Return (X, Y) of the center of cell containing provided text 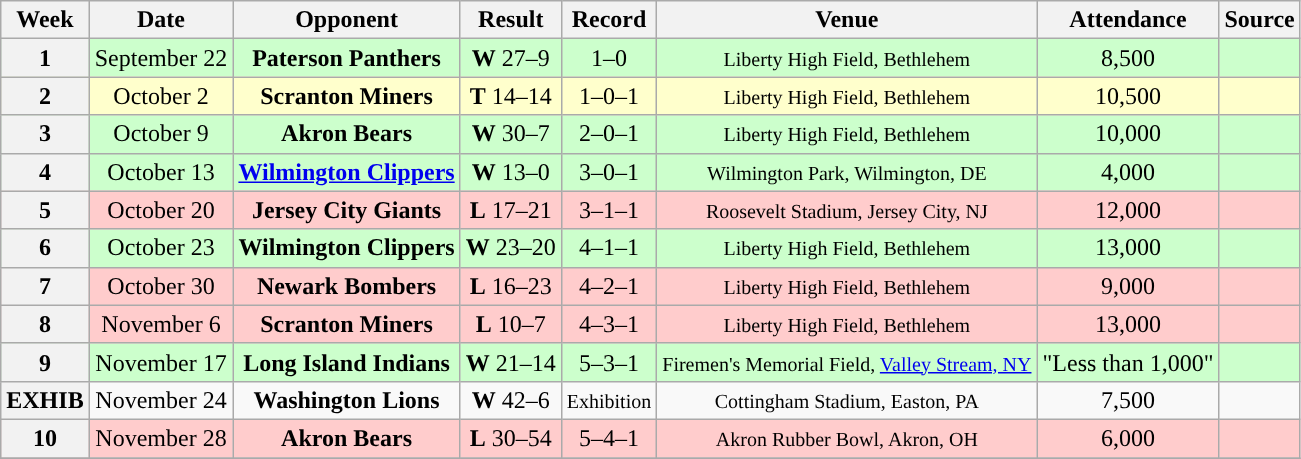
Wilmington Park, Wilmington, DE (847, 172)
2–0–1 (608, 134)
4–2–1 (608, 286)
Attendance (1128, 20)
W 23–20 (510, 248)
October 20 (161, 210)
7 (45, 286)
Venue (847, 20)
9 (45, 362)
Result (510, 20)
November 6 (161, 324)
October 30 (161, 286)
L 16–23 (510, 286)
4,000 (1128, 172)
12,000 (1128, 210)
"Less than 1,000" (1128, 362)
September 22 (161, 58)
Roosevelt Stadium, Jersey City, NJ (847, 210)
5–4–1 (608, 438)
October 2 (161, 96)
6 (45, 248)
5 (45, 210)
L 30–54 (510, 438)
October 13 (161, 172)
L 10–7 (510, 324)
4 (45, 172)
4–1–1 (608, 248)
Jersey City Giants (346, 210)
Newark Bombers (346, 286)
W 30–7 (510, 134)
November 24 (161, 400)
1 (45, 58)
1–0–1 (608, 96)
Exhibition (608, 400)
T 14–14 (510, 96)
November 17 (161, 362)
Record (608, 20)
W 27–9 (510, 58)
L 17–21 (510, 210)
Date (161, 20)
10 (45, 438)
Paterson Panthers (346, 58)
6,000 (1128, 438)
8 (45, 324)
10,000 (1128, 134)
1–0 (608, 58)
9,000 (1128, 286)
W 13–0 (510, 172)
November 28 (161, 438)
Washington Lions (346, 400)
Cottingham Stadium, Easton, PA (847, 400)
Firemen's Memorial Field, Valley Stream, NY (847, 362)
10,500 (1128, 96)
3–0–1 (608, 172)
3 (45, 134)
4–3–1 (608, 324)
W 21–14 (510, 362)
Long Island Indians (346, 362)
Source (1260, 20)
8,500 (1128, 58)
EXHIB (45, 400)
October 9 (161, 134)
3–1–1 (608, 210)
Week (45, 20)
7,500 (1128, 400)
Opponent (346, 20)
W 42–6 (510, 400)
2 (45, 96)
October 23 (161, 248)
Akron Rubber Bowl, Akron, OH (847, 438)
5–3–1 (608, 362)
